Pinpoint the cell where the given text exists, returning its (x, y) midpoint coordinate. 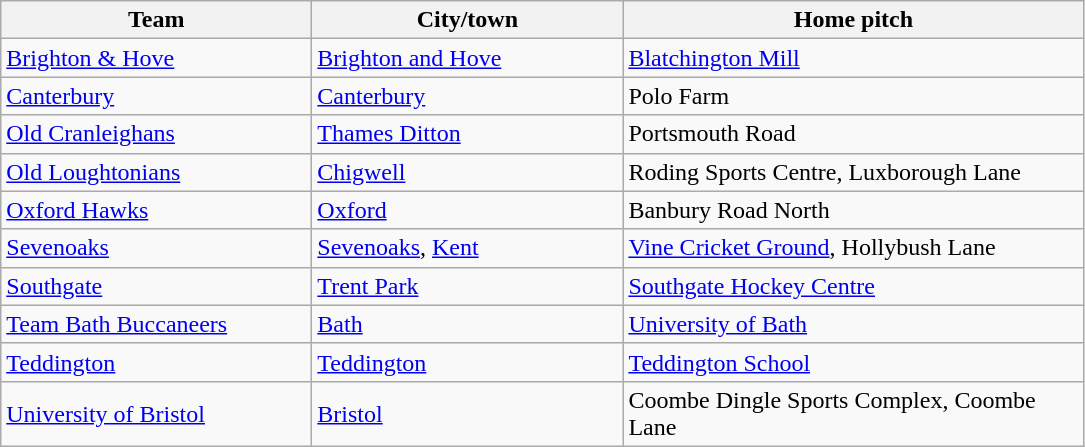
Trent Park (468, 286)
Brighton & Hove (156, 58)
Polo Farm (854, 96)
Chigwell (468, 172)
Bristol (468, 414)
Sevenoaks (156, 248)
Team Bath Buccaneers (156, 324)
City/town (468, 20)
Bath (468, 324)
Oxford (468, 210)
Portsmouth Road (854, 134)
Blatchington Mill (854, 58)
Teddington School (854, 362)
Banbury Road North (854, 210)
Home pitch (854, 20)
Oxford Hawks (156, 210)
Brighton and Hove (468, 58)
Southgate (156, 286)
University of Bath (854, 324)
Old Loughtonians (156, 172)
Sevenoaks, Kent (468, 248)
Southgate Hockey Centre (854, 286)
Coombe Dingle Sports Complex, Coombe Lane (854, 414)
University of Bristol (156, 414)
Vine Cricket Ground, Hollybush Lane (854, 248)
Roding Sports Centre, Luxborough Lane (854, 172)
Thames Ditton (468, 134)
Team (156, 20)
Old Cranleighans (156, 134)
